For the text-containing cell, return its midpoint in [X, Y] coordinate format. 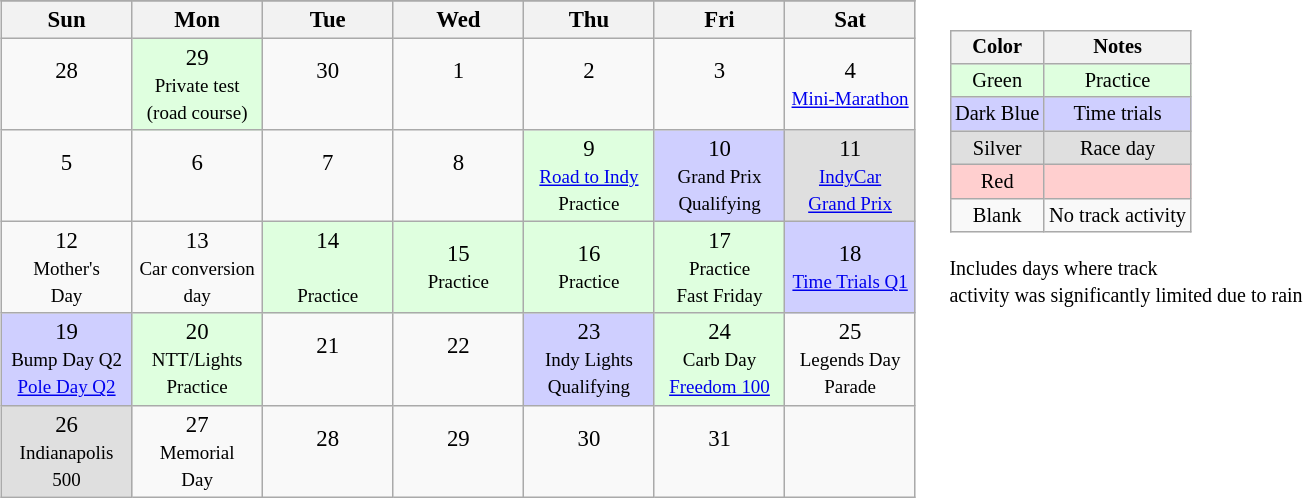
10Grand PrixQualifying [720, 176]
Tue [328, 20]
Silver [997, 148]
27MemorialDay [198, 451]
Red [997, 182]
2 [590, 85]
21 [328, 359]
Fri [720, 20]
Wed [458, 20]
Time trials [1118, 114]
11IndyCarGrand Prix [850, 176]
12Mother'sDay [66, 268]
Practice [1118, 81]
29Private test(road course) [198, 85]
Sun [66, 20]
18Time Trials Q1 [850, 268]
13Car conversionday [198, 268]
19Bump Day Q2 Pole Day Q2 [66, 359]
23Indy Lights Qualifying [590, 359]
Mon [198, 20]
17Practice Fast Friday [720, 268]
9Road to IndyPractice [590, 176]
8 [458, 176]
Sat [850, 20]
Green [997, 81]
29 [458, 451]
16Practice [590, 268]
15Practice [458, 268]
5 [66, 176]
7 [328, 176]
Race day [1118, 148]
Dark Blue [997, 114]
25Legends DayParade [850, 359]
6 [198, 176]
Blank [997, 215]
31 [720, 451]
3 [720, 85]
4Mini-Marathon [850, 85]
24Carb Day Freedom 100 [720, 359]
26Indianapolis500 [66, 451]
22 [458, 359]
No track activity [1118, 215]
20NTT/Lights Practice [198, 359]
14Practice [328, 268]
Color [997, 47]
Notes [1118, 47]
Thu [590, 20]
1 [458, 85]
